Search for the cell housing the specified text and yield its [x, y] center coordinate. 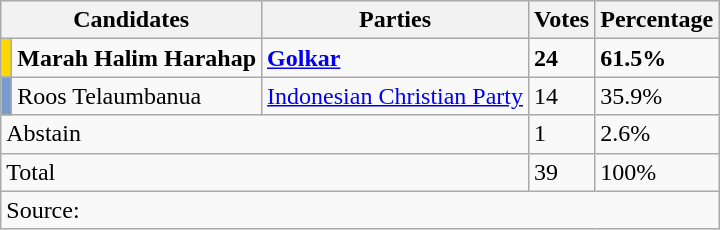
35.9% [657, 96]
1 [562, 134]
Percentage [657, 20]
14 [562, 96]
Total [265, 172]
Parties [396, 20]
Candidates [132, 20]
39 [562, 172]
Indonesian Christian Party [396, 96]
Golkar [396, 58]
2.6% [657, 134]
61.5% [657, 58]
Source: [360, 210]
Votes [562, 20]
Marah Halim Harahap [137, 58]
24 [562, 58]
Roos Telaumbanua [137, 96]
Abstain [265, 134]
100% [657, 172]
